Provide the [X, Y] coordinate of the cell's center where the given text is located.  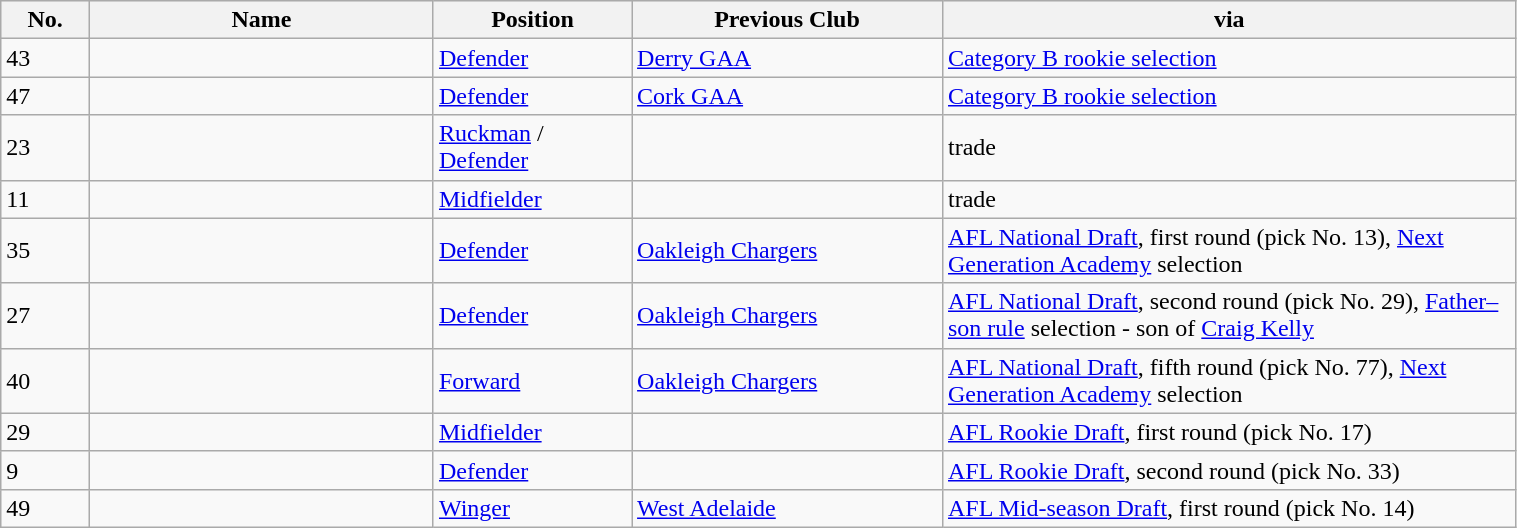
27 [46, 316]
11 [46, 199]
Cork GAA [788, 96]
No. [46, 20]
AFL National Draft, fifth round (pick No. 77), Next Generation Academy selection [1229, 380]
Name [261, 20]
43 [46, 58]
29 [46, 432]
9 [46, 470]
AFL National Draft, first round (pick No. 13), Next Generation Academy selection [1229, 250]
49 [46, 508]
40 [46, 380]
Derry GAA [788, 58]
23 [46, 148]
35 [46, 250]
Position [532, 20]
Previous Club [788, 20]
AFL National Draft, second round (pick No. 29), Father–son rule selection - son of Craig Kelly [1229, 316]
West Adelaide [788, 508]
Ruckman / Defender [532, 148]
47 [46, 96]
Winger [532, 508]
Forward [532, 380]
AFL Rookie Draft, second round (pick No. 33) [1229, 470]
AFL Rookie Draft, first round (pick No. 17) [1229, 432]
AFL Mid-season Draft, first round (pick No. 14) [1229, 508]
via [1229, 20]
